For the text-containing cell, return its midpoint in [X, Y] coordinate format. 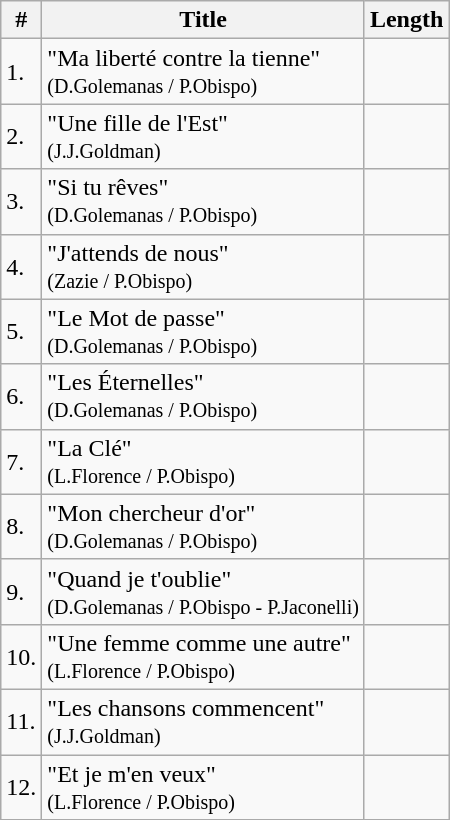
"Mon chercheur d'or" (D.Golemanas / P.Obispo) [204, 526]
"J'attends de nous" (Zazie / P.Obispo) [204, 266]
12. [22, 786]
"Une femme comme une autre" (L.Florence / P.Obispo) [204, 656]
2. [22, 136]
Title [204, 20]
1. [22, 72]
6. [22, 396]
8. [22, 526]
"Les chansons commencent" (J.J.Goldman) [204, 722]
Length [406, 20]
"Les Éternelles" (D.Golemanas / P.Obispo) [204, 396]
"Si tu rêves" (D.Golemanas / P.Obispo) [204, 202]
9. [22, 592]
"La Clé" (L.Florence / P.Obispo) [204, 462]
7. [22, 462]
# [22, 20]
"Le Mot de passe" (D.Golemanas / P.Obispo) [204, 332]
3. [22, 202]
10. [22, 656]
"Et je m'en veux" (L.Florence / P.Obispo) [204, 786]
5. [22, 332]
"Quand je t'oublie" (D.Golemanas / P.Obispo - P.Jaconelli) [204, 592]
4. [22, 266]
"Une fille de l'Est" (J.J.Goldman) [204, 136]
11. [22, 722]
"Ma liberté contre la tienne" (D.Golemanas / P.Obispo) [204, 72]
